Extract the [X, Y] coordinate from the center of the cell holding the provided text.  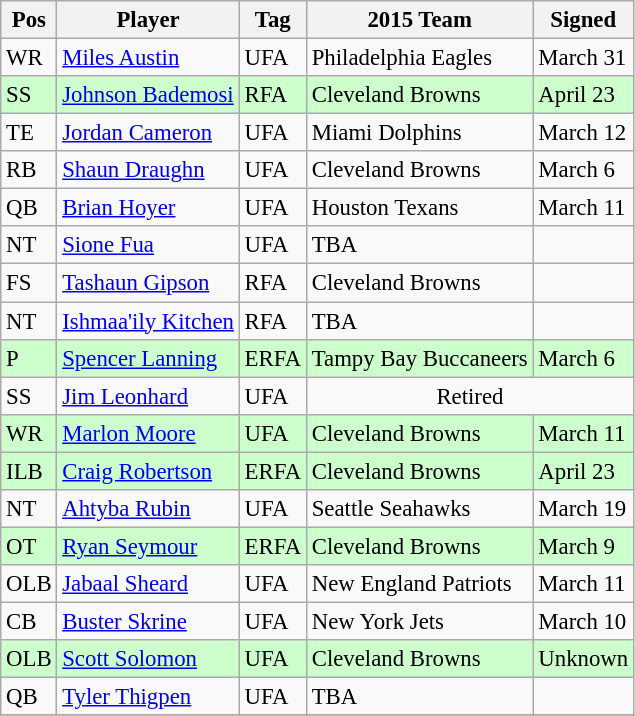
Jabaal Sheard [148, 584]
CB [29, 621]
OT [29, 546]
Craig Robertson [148, 471]
Shaun Draughn [148, 170]
RB [29, 170]
Miami Dolphins [420, 133]
Buster Skrine [148, 621]
FS [29, 283]
Marlon Moore [148, 433]
Tyler Thigpen [148, 697]
Johnson Bademosi [148, 95]
Jordan Cameron [148, 133]
Jim Leonhard [148, 396]
Tashaun Gipson [148, 283]
March 31 [583, 58]
March 19 [583, 509]
Miles Austin [148, 58]
Ishmaa'ily Kitchen [148, 321]
Pos [29, 20]
Ryan Seymour [148, 546]
Unknown [583, 659]
Brian Hoyer [148, 208]
ILB [29, 471]
Houston Texans [420, 208]
March 12 [583, 133]
Retired [470, 396]
Tag [272, 20]
Sione Fua [148, 245]
P [29, 358]
TE [29, 133]
Player [148, 20]
March 10 [583, 621]
Seattle Seahawks [420, 509]
Signed [583, 20]
Philadelphia Eagles [420, 58]
Scott Solomon [148, 659]
Ahtyba Rubin [148, 509]
New England Patriots [420, 584]
Spencer Lanning [148, 358]
Tampy Bay Buccaneers [420, 358]
2015 Team [420, 20]
March 9 [583, 546]
New York Jets [420, 621]
